Return the (x, y) coordinate for the center point of the cell that contains the specified text.  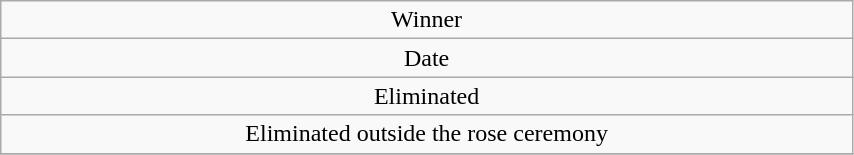
Date (427, 58)
Eliminated outside the rose ceremony (427, 134)
Winner (427, 20)
Eliminated (427, 96)
